Capture the cell that displays the provided text and extract its [X, Y] central coordinate. 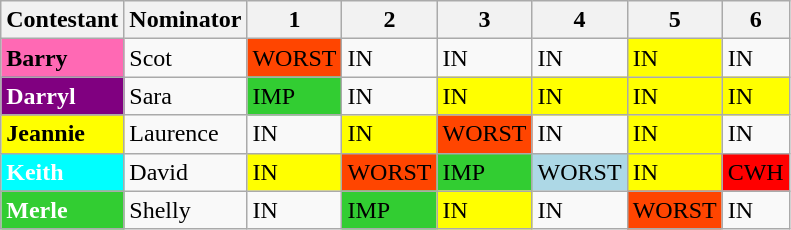
CWH [756, 172]
Contestant [62, 20]
1 [294, 20]
Darryl [62, 96]
3 [484, 20]
Sara [186, 96]
Barry [62, 58]
Nominator [186, 20]
2 [390, 20]
6 [756, 20]
Keith [62, 172]
Scot [186, 58]
Merle [62, 210]
David [186, 172]
5 [674, 20]
4 [580, 20]
Shelly [186, 210]
Laurence [186, 134]
Jeannie [62, 134]
